Pinpoint the cell where the given text exists, returning its (x, y) midpoint coordinate. 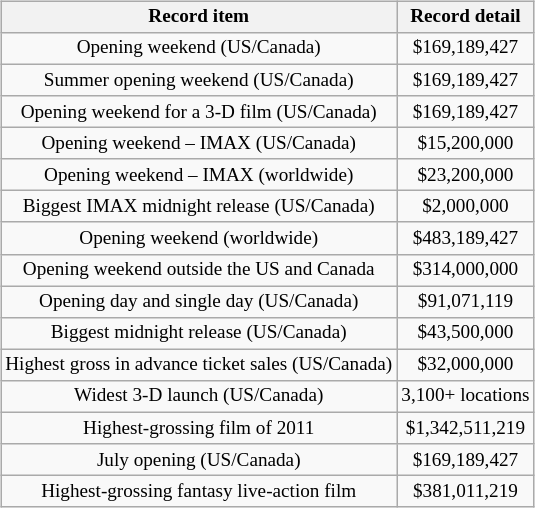
Biggest midnight release (US/Canada) (199, 333)
$43,500,000 (466, 333)
Opening weekend for a 3-D film (US/Canada) (199, 112)
$1,342,511,219 (466, 428)
3,100+ locations (466, 397)
$23,200,000 (466, 175)
Opening weekend – IMAX (US/Canada) (199, 144)
Opening weekend outside the US and Canada (199, 270)
Record item (199, 17)
$2,000,000 (466, 207)
$15,200,000 (466, 144)
$32,000,000 (466, 365)
Opening day and single day (US/Canada) (199, 302)
Highest-grossing film of 2011 (199, 428)
$91,071,119 (466, 302)
Summer opening weekend (US/Canada) (199, 80)
$483,189,427 (466, 238)
Record detail (466, 17)
Highest-grossing fantasy live-action film (199, 492)
July opening (US/Canada) (199, 460)
Opening weekend – IMAX (worldwide) (199, 175)
Highest gross in advance ticket sales (US/Canada) (199, 365)
Opening weekend (worldwide) (199, 238)
Widest 3-D launch (US/Canada) (199, 397)
Opening weekend (US/Canada) (199, 49)
$314,000,000 (466, 270)
Biggest IMAX midnight release (US/Canada) (199, 207)
$381,011,219 (466, 492)
